Pinpoint the cell where the given text exists, returning its [X, Y] midpoint coordinate. 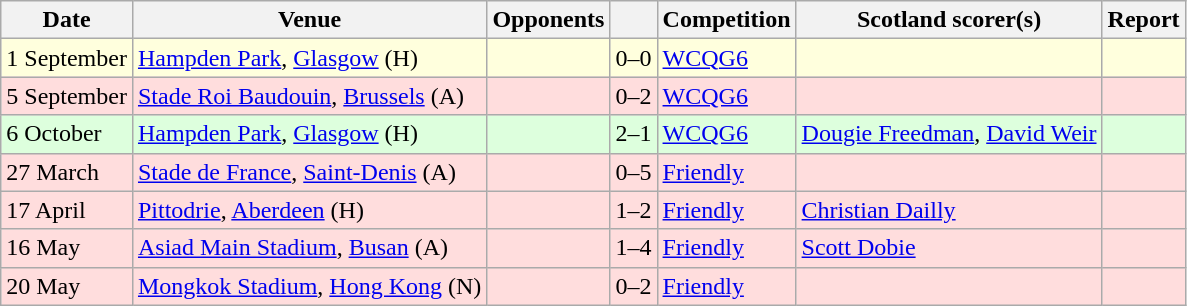
1–4 [634, 248]
1–2 [634, 210]
20 May [67, 286]
2–1 [634, 134]
16 May [67, 248]
0–5 [634, 172]
Stade de France, Saint-Denis (A) [309, 172]
Mongkok Stadium, Hong Kong (N) [309, 286]
Stade Roi Baudouin, Brussels (A) [309, 96]
Asiad Main Stadium, Busan (A) [309, 248]
Dougie Freedman, David Weir [949, 134]
0–0 [634, 58]
Christian Dailly [949, 210]
Competition [726, 20]
17 April [67, 210]
6 October [67, 134]
Date [67, 20]
Opponents [548, 20]
Venue [309, 20]
Pittodrie, Aberdeen (H) [309, 210]
Scotland scorer(s) [949, 20]
27 March [67, 172]
5 September [67, 96]
Scott Dobie [949, 248]
1 September [67, 58]
Report [1144, 20]
